Provide the (x, y) coordinate of the cell's center where the given text is located.  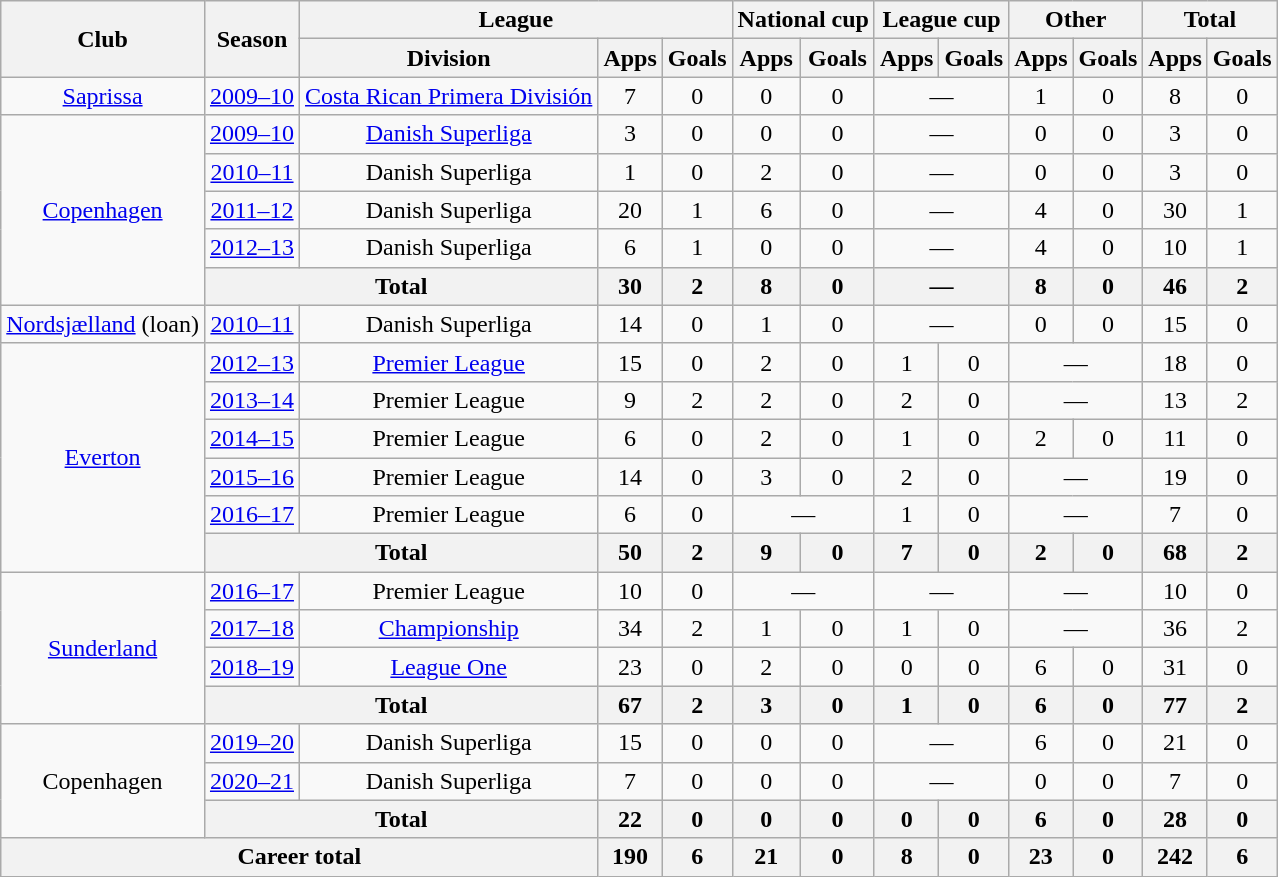
National cup (803, 20)
13 (1175, 400)
2011–12 (252, 210)
League (516, 20)
242 (1175, 857)
League One (449, 667)
Career total (300, 857)
Nordsjælland (loan) (103, 324)
2019–20 (252, 743)
11 (1175, 438)
18 (1175, 362)
Club (103, 39)
Costa Rican Primera División (449, 96)
2017–18 (252, 629)
67 (630, 705)
46 (1175, 286)
31 (1175, 667)
Season (252, 39)
Championship (449, 629)
77 (1175, 705)
Sunderland (103, 648)
Saprissa (103, 96)
2014–15 (252, 438)
Division (449, 58)
22 (630, 819)
28 (1175, 819)
League cup (941, 20)
36 (1175, 629)
Other (1076, 20)
2018–19 (252, 667)
2013–14 (252, 400)
2015–16 (252, 477)
Everton (103, 457)
68 (1175, 553)
2020–21 (252, 781)
190 (630, 857)
20 (630, 210)
19 (1175, 477)
34 (630, 629)
50 (630, 553)
